Return [x, y] of the center of cell containing provided text 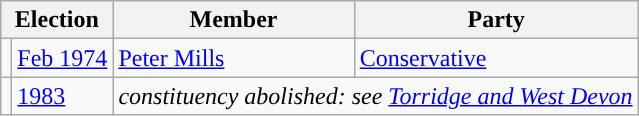
Member [234, 20]
Conservative [496, 58]
Party [496, 20]
Peter Mills [234, 58]
constituency abolished: see Torridge and West Devon [376, 96]
Election [57, 20]
Feb 1974 [62, 58]
1983 [62, 96]
